Provide the (x, y) coordinate of the cell's center where the given text is located.  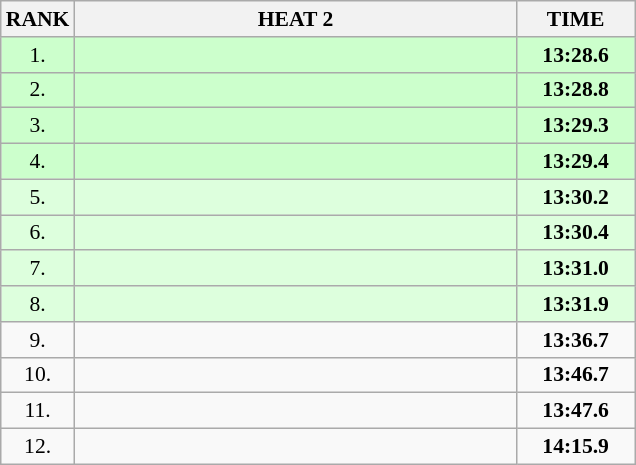
14:15.9 (576, 447)
RANK (38, 19)
13:31.9 (576, 304)
13:28.6 (576, 55)
11. (38, 411)
2. (38, 90)
3. (38, 126)
13:29.3 (576, 126)
TIME (576, 19)
13:28.8 (576, 90)
13:30.4 (576, 233)
HEAT 2 (295, 19)
1. (38, 55)
13:47.6 (576, 411)
6. (38, 233)
13:30.2 (576, 197)
13:36.7 (576, 340)
12. (38, 447)
13:29.4 (576, 162)
10. (38, 375)
7. (38, 269)
8. (38, 304)
9. (38, 340)
5. (38, 197)
13:46.7 (576, 375)
4. (38, 162)
13:31.0 (576, 269)
